Identify which cell holds the provided text, then report its (X, Y) central coordinate. 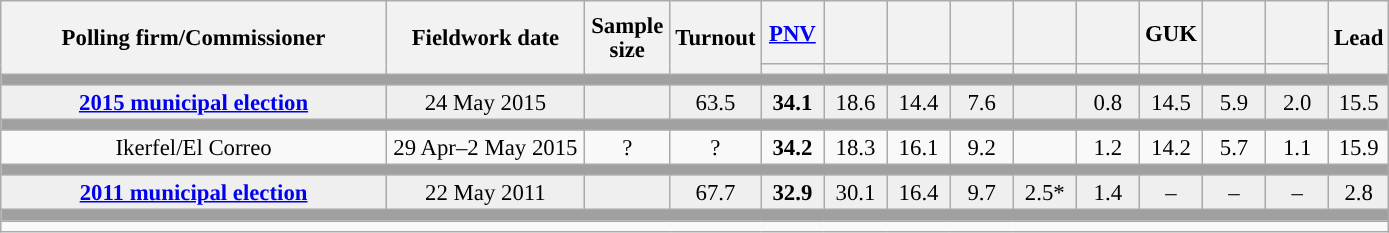
15.9 (1359, 148)
9.2 (982, 148)
1.1 (1298, 148)
2011 municipal election (194, 194)
Ikerfel/El Correo (194, 148)
34.2 (792, 148)
24 May 2015 (485, 102)
18.3 (856, 148)
5.7 (1234, 148)
63.5 (716, 102)
32.9 (792, 194)
67.7 (716, 194)
2015 municipal election (194, 102)
2.0 (1298, 102)
0.8 (1108, 102)
2.8 (1359, 194)
7.6 (982, 102)
30.1 (856, 194)
Lead (1359, 38)
2.5* (1044, 194)
Polling firm/Commissioner (194, 38)
Sample size (627, 38)
16.4 (918, 194)
22 May 2011 (485, 194)
16.1 (918, 148)
5.9 (1234, 102)
Turnout (716, 38)
14.5 (1170, 102)
PNV (792, 32)
15.5 (1359, 102)
1.4 (1108, 194)
1.2 (1108, 148)
Fieldwork date (485, 38)
9.7 (982, 194)
14.2 (1170, 148)
GUK (1170, 32)
34.1 (792, 102)
14.4 (918, 102)
18.6 (856, 102)
29 Apr–2 May 2015 (485, 148)
